Return the [X, Y] coordinate for the center point of the cell that contains the specified text.  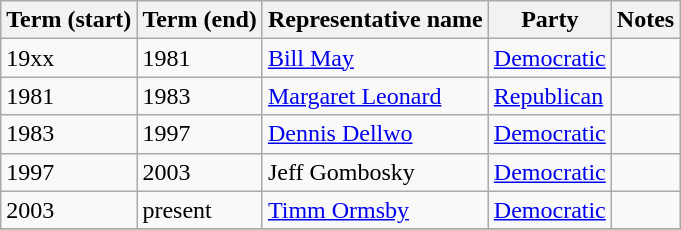
Margaret Leonard [375, 96]
Notes [645, 20]
Bill May [375, 58]
Timm Ormsby [375, 210]
Party [550, 20]
Term (end) [200, 20]
present [200, 210]
Term (start) [69, 20]
Republican [550, 96]
19xx [69, 58]
Jeff Gombosky [375, 172]
Dennis Dellwo [375, 134]
Representative name [375, 20]
